Detect which cell encompasses the target text, then output its (X, Y) center coordinate. 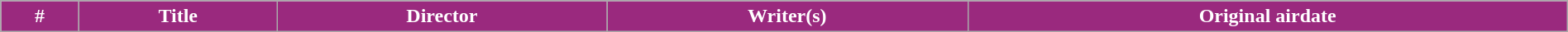
# (40, 16)
Writer(s) (787, 16)
Title (178, 16)
Director (442, 16)
Original airdate (1267, 16)
